Find where the given text appears and provide that cell's center as [x, y] coordinate. 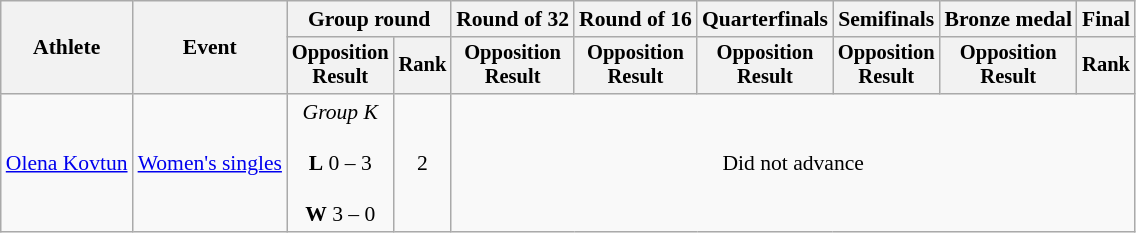
Bronze medal [1008, 19]
Women's singles [210, 163]
Round of 16 [636, 19]
Athlete [67, 48]
Semifinals [886, 19]
2 [423, 163]
Group round [369, 19]
Did not advance [793, 163]
Round of 32 [512, 19]
Group KL 0 – 3W 3 – 0 [340, 163]
Event [210, 48]
Quarterfinals [765, 19]
Final [1106, 19]
Olena Kovtun [67, 163]
